Determine the [x, y] coordinate at the center of the cell enclosing the given text.  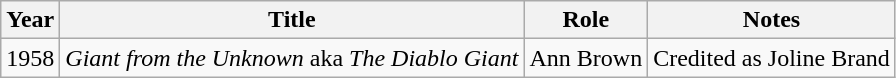
Title [292, 20]
1958 [30, 58]
Role [586, 20]
Year [30, 20]
Ann Brown [586, 58]
Giant from the Unknown aka The Diablo Giant [292, 58]
Credited as Joline Brand [772, 58]
Notes [772, 20]
